Detect which cell encompasses the target text, then output its (X, Y) center coordinate. 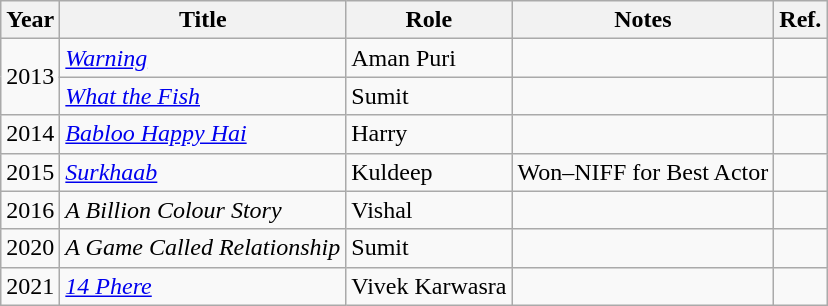
2013 (30, 77)
Year (30, 20)
A Billion Colour Story (203, 210)
Ref. (800, 20)
Aman Puri (429, 58)
Notes (643, 20)
2021 (30, 286)
Babloo Happy Hai (203, 134)
A Game Called Relationship (203, 248)
Role (429, 20)
Surkhaab (203, 172)
14 Phere (203, 286)
Vivek Karwasra (429, 286)
2020 (30, 248)
Vishal (429, 210)
Harry (429, 134)
Won–NIFF for Best Actor (643, 172)
Kuldeep (429, 172)
Title (203, 20)
2016 (30, 210)
2015 (30, 172)
What the Fish (203, 96)
Warning (203, 58)
2014 (30, 134)
